Locate the cell with the specified text and output its (X, Y) center coordinate. 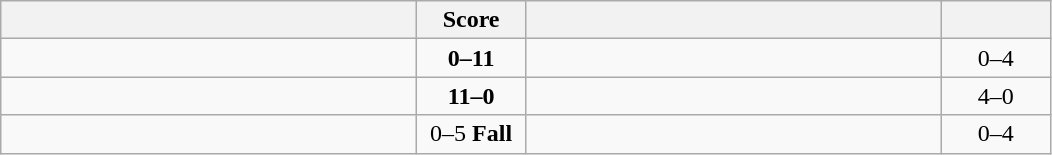
0–11 (472, 58)
Score (472, 20)
11–0 (472, 96)
0–5 Fall (472, 134)
4–0 (996, 96)
